Detect which cell encompasses the target text, then output its [X, Y] center coordinate. 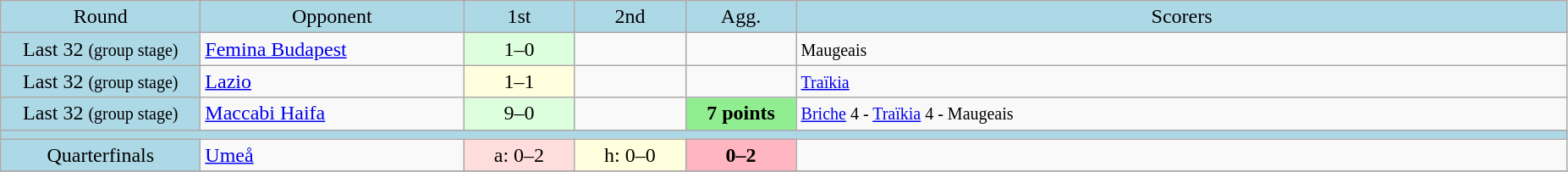
Umeå [332, 155]
1–0 [520, 49]
Scorers [1181, 17]
1–1 [520, 81]
9–0 [520, 114]
Maugeais [1181, 49]
h: 0–0 [630, 155]
a: 0–2 [520, 155]
2nd [630, 17]
Femina Budapest [332, 49]
7 points [741, 114]
Opponent [332, 17]
Quarterfinals [101, 155]
Maccabi Haifa [332, 114]
Agg. [741, 17]
Traïkia [1181, 81]
Lazio [332, 81]
1st [520, 17]
0–2 [741, 155]
Briche 4 - Traïkia 4 - Maugeais [1181, 114]
Round [101, 17]
